Find where the given text appears and provide that cell's center as [X, Y] coordinate. 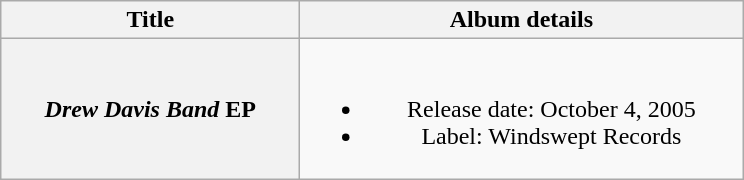
Album details [522, 20]
Release date: October 4, 2005Label: Windswept Records [522, 109]
Drew Davis Band EP [150, 109]
Title [150, 20]
